For the text-containing cell, return its midpoint in [x, y] coordinate format. 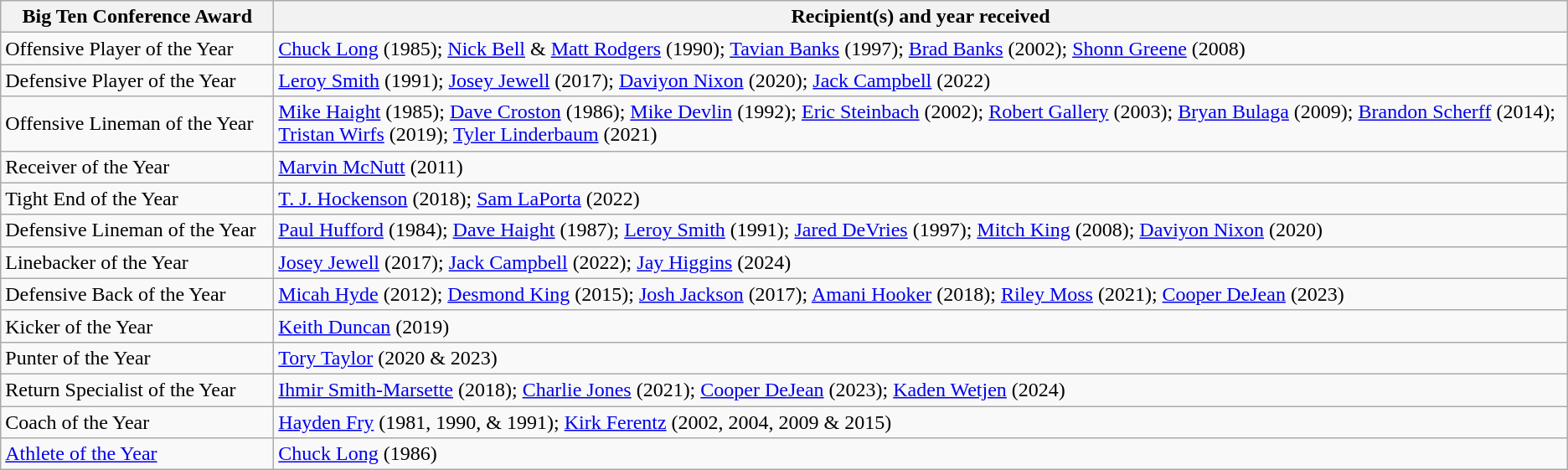
Offensive Lineman of the Year [137, 124]
Josey Jewell (2017); Jack Campbell (2022); Jay Higgins (2024) [921, 262]
Tight End of the Year [137, 199]
Keith Duncan (2019) [921, 326]
Punter of the Year [137, 358]
Athlete of the Year [137, 454]
Marvin McNutt (2011) [921, 167]
Leroy Smith (1991); Josey Jewell (2017); Daviyon Nixon (2020); Jack Campbell (2022) [921, 80]
Linebacker of the Year [137, 262]
Recipient(s) and year received [921, 17]
Return Specialist of the Year [137, 390]
Offensive Player of the Year [137, 49]
Tory Taylor (2020 & 2023) [921, 358]
Defensive Back of the Year [137, 294]
Ihmir Smith-Marsette (2018); Charlie Jones (2021); Cooper DeJean (2023); Kaden Wetjen (2024) [921, 390]
T. J. Hockenson (2018); Sam LaPorta (2022) [921, 199]
Chuck Long (1985); Nick Bell & Matt Rodgers (1990); Tavian Banks (1997); Brad Banks (2002); Shonn Greene (2008) [921, 49]
Coach of the Year [137, 421]
Big Ten Conference Award [137, 17]
Micah Hyde (2012); Desmond King (2015); Josh Jackson (2017); Amani Hooker (2018); Riley Moss (2021); Cooper DeJean (2023) [921, 294]
Chuck Long (1986) [921, 454]
Defensive Lineman of the Year [137, 230]
Hayden Fry (1981, 1990, & 1991); Kirk Ferentz (2002, 2004, 2009 & 2015) [921, 421]
Receiver of the Year [137, 167]
Defensive Player of the Year [137, 80]
Kicker of the Year [137, 326]
Paul Hufford (1984); Dave Haight (1987); Leroy Smith (1991); Jared DeVries (1997); Mitch King (2008); Daviyon Nixon (2020) [921, 230]
